From the cell containing the given text, extract its center point as [X, Y] coordinate. 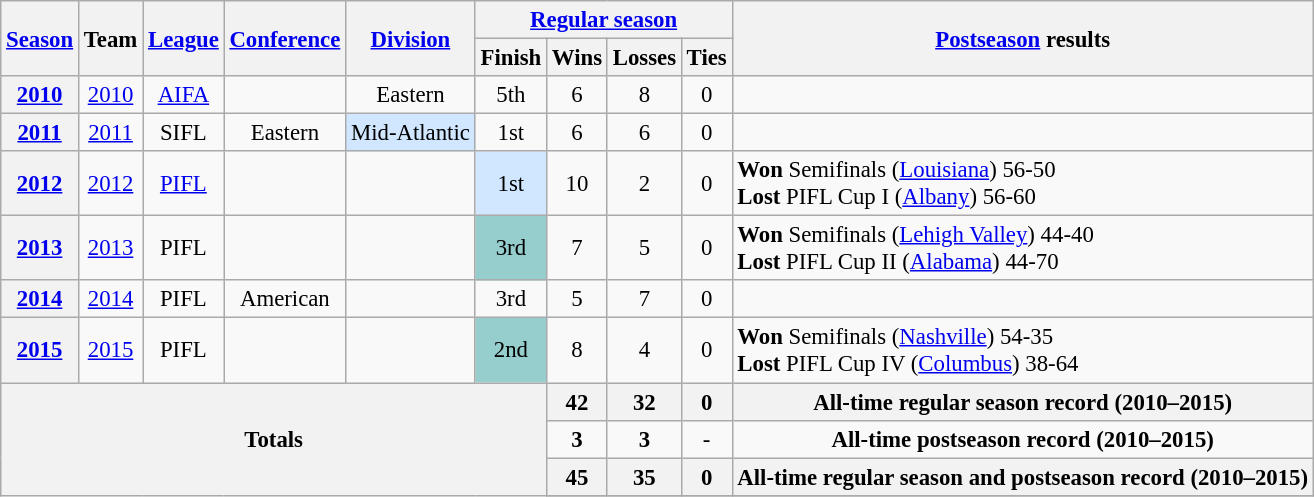
Postseason results [1022, 38]
- [706, 439]
Finish [510, 58]
2nd [510, 350]
Won Semifinals (Louisiana) 56-50Lost PIFL Cup I (Albany) 56-60 [1022, 184]
5th [510, 95]
Season [40, 38]
Totals [274, 440]
Regular season [604, 20]
SIFL [184, 133]
35 [644, 477]
All-time postseason record (2010–2015) [1022, 439]
All-time regular season and postseason record (2010–2015) [1022, 477]
AIFA [184, 95]
Won Semifinals (Lehigh Valley) 44-40Lost PIFL Cup II (Alabama) 44-70 [1022, 248]
32 [644, 402]
Ties [706, 58]
4 [644, 350]
45 [578, 477]
Team [110, 38]
Won Semifinals (Nashville) 54-35Lost PIFL Cup IV (Columbus) 38-64 [1022, 350]
Conference [285, 38]
2 [644, 184]
Division [411, 38]
American [285, 299]
All-time regular season record (2010–2015) [1022, 402]
10 [578, 184]
Wins [578, 58]
Mid-Atlantic [411, 133]
42 [578, 402]
League [184, 38]
Losses [644, 58]
